Capture the cell that displays the provided text and extract its (x, y) central coordinate. 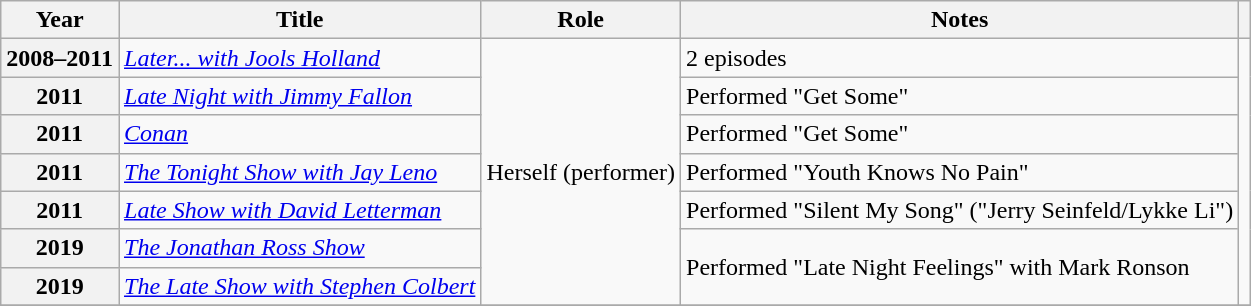
Title (299, 20)
Late Night with Jimmy Fallon (299, 96)
2 episodes (960, 58)
Late Show with David Letterman (299, 210)
Performed "Late Night Feelings" with Mark Ronson (960, 267)
Year (60, 20)
The Jonathan Ross Show (299, 248)
The Late Show with Stephen Colbert (299, 286)
Performed "Silent My Song" ("Jerry Seinfeld/Lykke Li") (960, 210)
Performed "Youth Knows No Pain" (960, 172)
Herself (performer) (581, 172)
Role (581, 20)
The Tonight Show with Jay Leno (299, 172)
2008–2011 (60, 58)
Conan (299, 134)
Notes (960, 20)
Later... with Jools Holland (299, 58)
